Capture the cell that displays the provided text and extract its (x, y) central coordinate. 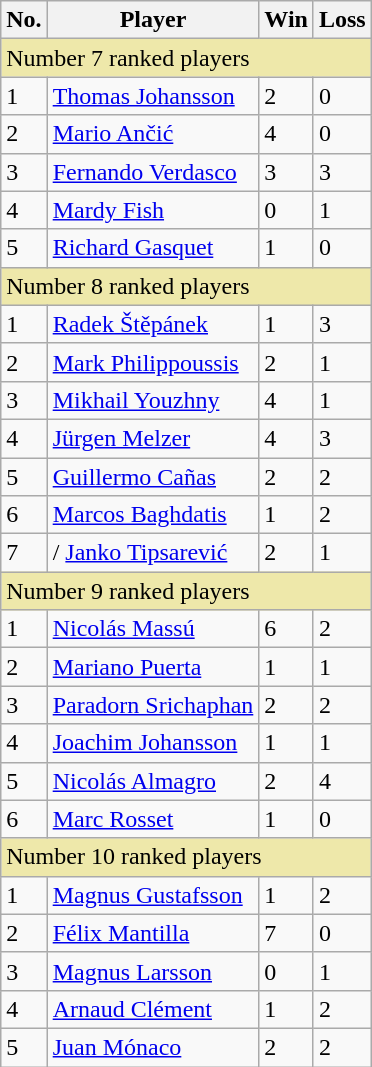
Number 9 ranked players (186, 591)
Joachim Johansson (153, 743)
Arnaud Clément (153, 1009)
Nicolás Almagro (153, 781)
Mario Ančić (153, 134)
Mardy Fish (153, 210)
Player (153, 20)
Loss (342, 20)
Magnus Larsson (153, 971)
Marc Rosset (153, 819)
Number 10 ranked players (186, 857)
Magnus Gustafsson (153, 895)
Félix Mantilla (153, 933)
Mariano Puerta (153, 667)
Mark Philippoussis (153, 362)
Jürgen Melzer (153, 438)
Radek Štěpánek (153, 324)
Nicolás Massú (153, 629)
Number 8 ranked players (186, 286)
Fernando Verdasco (153, 172)
Juan Mónaco (153, 1047)
Richard Gasquet (153, 248)
Number 7 ranked players (186, 58)
Thomas Johansson (153, 96)
/ Janko Tipsarević (153, 553)
Guillermo Cañas (153, 477)
Mikhail Youzhny (153, 400)
Marcos Baghdatis (153, 515)
Paradorn Srichaphan (153, 705)
No. (24, 20)
Win (286, 20)
